Find where the given text appears and provide that cell's center as (x, y) coordinate. 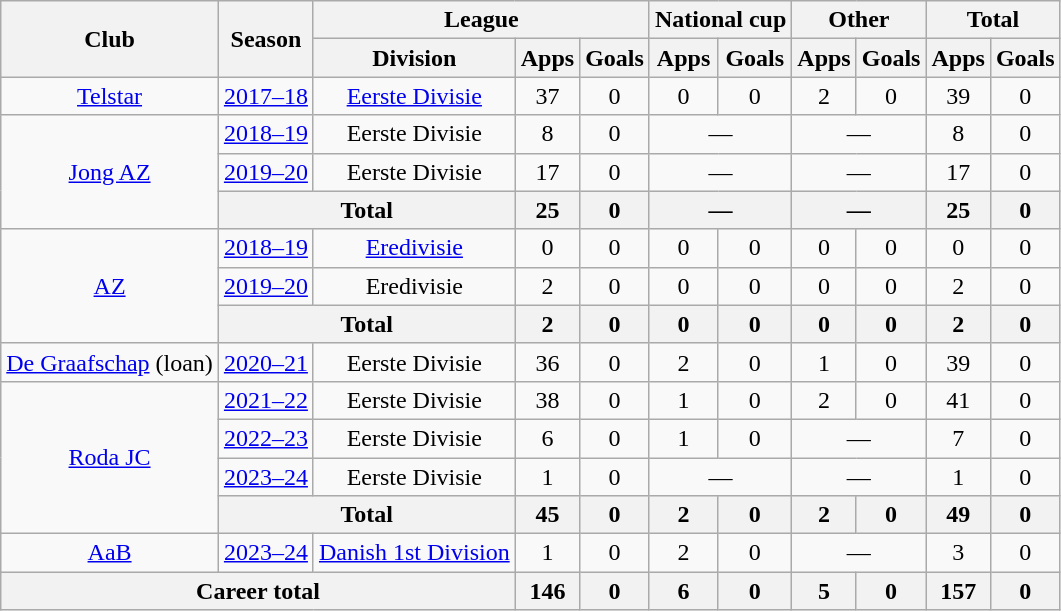
Other (859, 20)
Season (266, 39)
Telstar (110, 96)
38 (547, 400)
3 (958, 553)
41 (958, 400)
De Graafschap (loan) (110, 362)
National cup (720, 20)
Club (110, 39)
49 (958, 515)
2017–18 (266, 96)
36 (547, 362)
Career total (258, 591)
2022–23 (266, 438)
League (481, 20)
AaB (110, 553)
7 (958, 438)
157 (958, 591)
Danish 1st Division (414, 553)
2020–21 (266, 362)
AZ (110, 286)
2021–22 (266, 400)
Division (414, 58)
Roda JC (110, 457)
45 (547, 515)
5 (824, 591)
146 (547, 591)
37 (547, 96)
Jong AZ (110, 172)
